Capture the cell that displays the provided text and extract its [x, y] central coordinate. 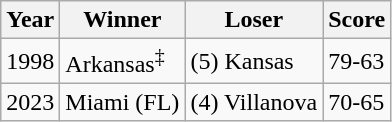
70-65 [357, 102]
2023 [30, 102]
Winner [122, 20]
Score [357, 20]
Loser [254, 20]
79-63 [357, 62]
(5) Kansas [254, 62]
Miami (FL) [122, 102]
Year [30, 20]
Arkansas‡ [122, 62]
1998 [30, 62]
(4) Villanova [254, 102]
